Determine the [x, y] coordinate at the center of the cell enclosing the given text.  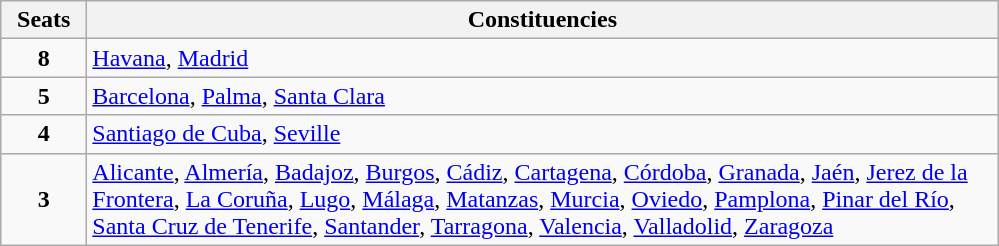
5 [44, 96]
8 [44, 58]
3 [44, 199]
4 [44, 134]
Barcelona, Palma, Santa Clara [542, 96]
Santiago de Cuba, Seville [542, 134]
Havana, Madrid [542, 58]
Constituencies [542, 20]
Seats [44, 20]
